Scan for the cell matching the given text and deliver its [X, Y] coordinate at center. 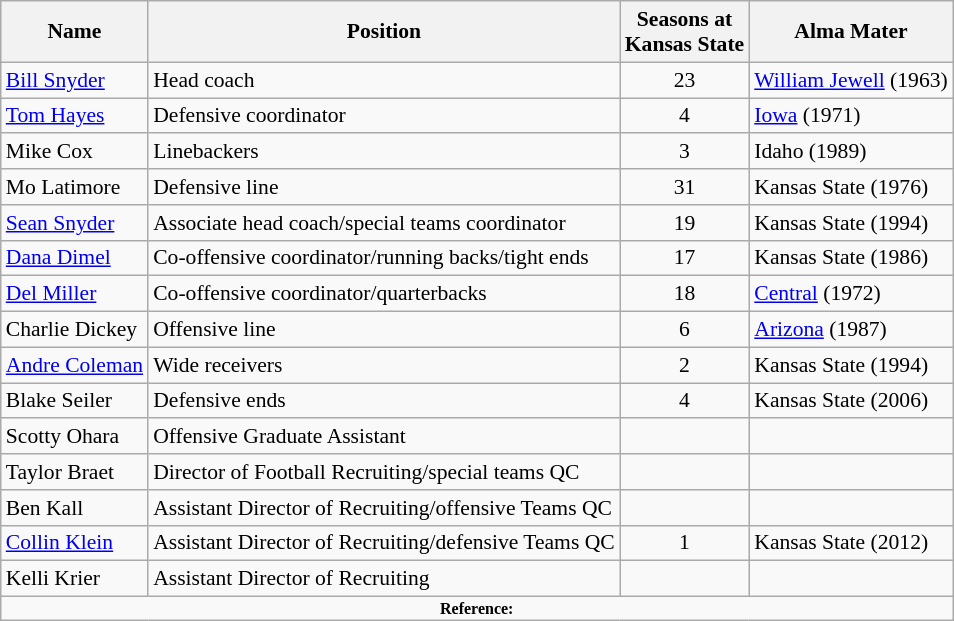
Tom Hayes [74, 116]
Kansas State (1986) [851, 258]
Alma Mater [851, 32]
3 [684, 152]
Collin Klein [74, 543]
Ben Kall [74, 508]
Wide receivers [384, 365]
18 [684, 294]
Offensive Graduate Assistant [384, 437]
Seasons atKansas State [684, 32]
Idaho (1989) [851, 152]
Dana Dimel [74, 258]
Taylor Braet [74, 472]
Assistant Director of Recruiting/offensive Teams QC [384, 508]
Co-offensive coordinator/running backs/tight ends [384, 258]
Offensive line [384, 330]
Mike Cox [74, 152]
Reference: [477, 609]
Defensive ends [384, 401]
Kansas State (1976) [851, 187]
Iowa (1971) [851, 116]
Blake Seiler [74, 401]
Charlie Dickey [74, 330]
Defensive line [384, 187]
Associate head coach/special teams coordinator [384, 223]
31 [684, 187]
Co-offensive coordinator/quarterbacks [384, 294]
Director of Football Recruiting/special teams QC [384, 472]
William Jewell (1963) [851, 80]
Assistant Director of Recruiting [384, 579]
Andre Coleman [74, 365]
Linebackers [384, 152]
Scotty Ohara [74, 437]
19 [684, 223]
1 [684, 543]
Arizona (1987) [851, 330]
Head coach [384, 80]
2 [684, 365]
Kansas State (2012) [851, 543]
Bill Snyder [74, 80]
Position [384, 32]
6 [684, 330]
Central (1972) [851, 294]
Defensive coordinator [384, 116]
17 [684, 258]
Name [74, 32]
Sean Snyder [74, 223]
Mo Latimore [74, 187]
Kansas State (2006) [851, 401]
Kelli Krier [74, 579]
Assistant Director of Recruiting/defensive Teams QC [384, 543]
Del Miller [74, 294]
23 [684, 80]
